Find where the given text appears and provide that cell's center as (x, y) coordinate. 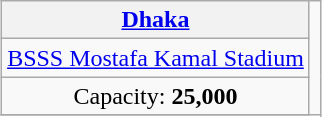
Dhaka (156, 20)
Capacity: 25,000 (156, 96)
BSSS Mostafa Kamal Stadium (156, 58)
